Scan for the cell matching the given text and deliver its (x, y) coordinate at center. 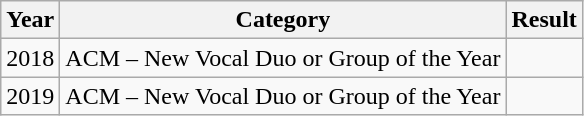
2018 (30, 58)
Result (544, 20)
Year (30, 20)
Category (283, 20)
2019 (30, 96)
